From the cell containing the given text, extract its center point as [x, y] coordinate. 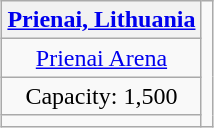
Prienai, Lithuania [102, 20]
Prienai Arena [102, 58]
Capacity: 1,500 [102, 96]
